From the cell containing the given text, extract its center point as (X, Y) coordinate. 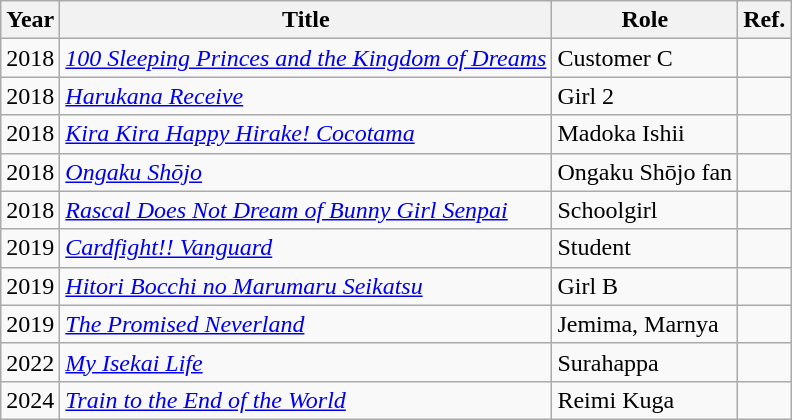
Reimi Kuga (645, 400)
Ref. (764, 20)
2022 (30, 362)
Schoolgirl (645, 210)
Title (306, 20)
Ongaku Shōjo fan (645, 172)
Rascal Does Not Dream of Bunny Girl Senpai (306, 210)
Jemima, Marnya (645, 324)
Girl 2 (645, 96)
Customer C (645, 58)
100 Sleeping Princes and the Kingdom of Dreams (306, 58)
Train to the End of the World (306, 400)
Hitori Bocchi no Marumaru Seikatsu (306, 286)
Girl B (645, 286)
Madoka Ishii (645, 134)
Ongaku Shōjo (306, 172)
Cardfight!! Vanguard (306, 248)
Role (645, 20)
Year (30, 20)
Student (645, 248)
Kira Kira Happy Hirake! Cocotama (306, 134)
Surahappa (645, 362)
My Isekai Life (306, 362)
Harukana Receive (306, 96)
2024 (30, 400)
The Promised Neverland (306, 324)
